Pinpoint the cell where the given text exists, returning its [x, y] midpoint coordinate. 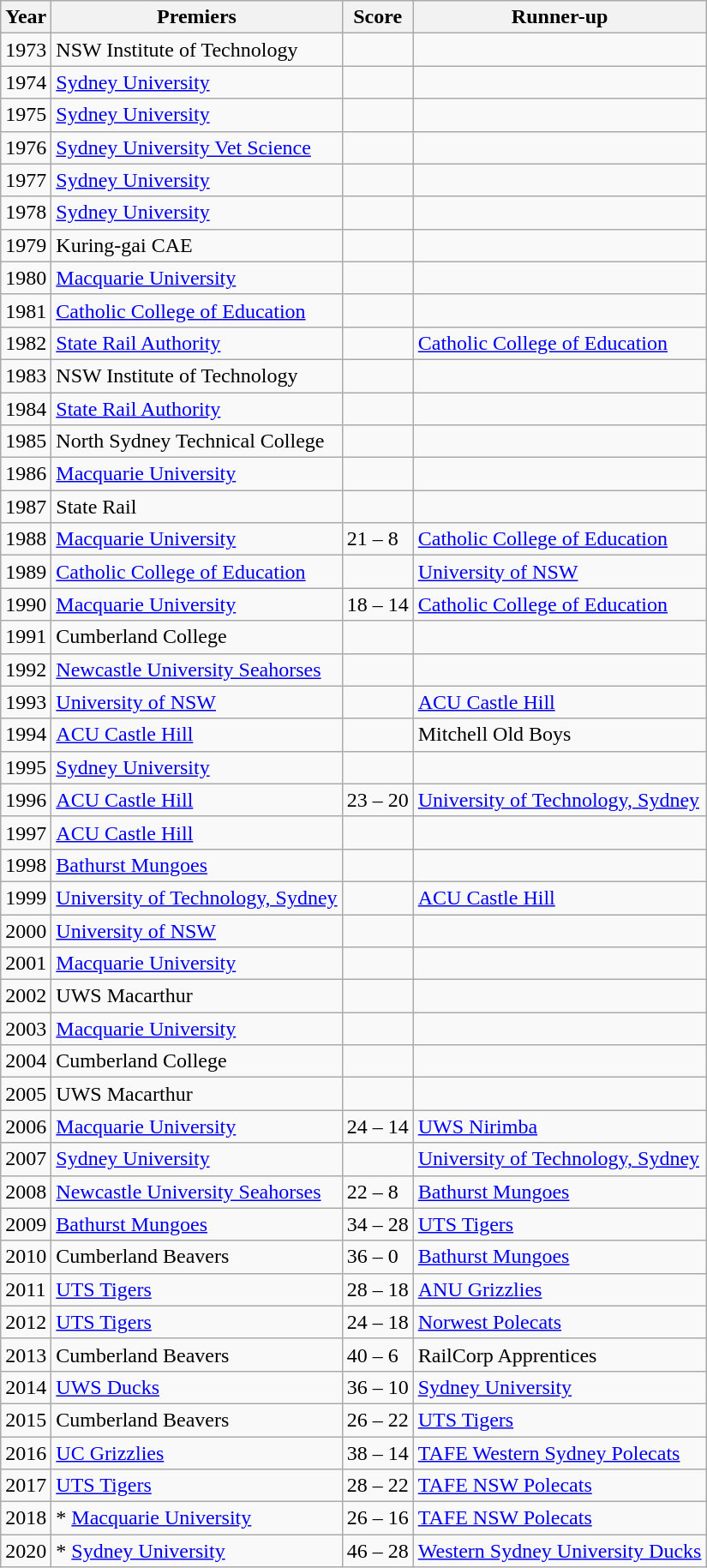
UC Grizzlies [197, 1453]
2005 [26, 1094]
2001 [26, 964]
2006 [26, 1126]
2015 [26, 1420]
State Rail [197, 507]
26 – 22 [377, 1420]
34 – 28 [377, 1224]
1986 [26, 474]
24 – 14 [377, 1126]
38 – 14 [377, 1453]
18 – 14 [377, 604]
UWS Nirimba [560, 1126]
1983 [26, 375]
2017 [26, 1486]
1973 [26, 50]
1984 [26, 409]
2007 [26, 1159]
* Sydney University [197, 1551]
1974 [26, 82]
2011 [26, 1289]
1985 [26, 442]
2008 [26, 1192]
1980 [26, 278]
1991 [26, 637]
1988 [26, 539]
RailCorp Apprentices [560, 1355]
Western Sydney University Ducks [560, 1551]
40 – 6 [377, 1355]
2012 [26, 1322]
ANU Grizzlies [560, 1289]
1997 [26, 832]
22 – 8 [377, 1192]
UWS Ducks [197, 1387]
2000 [26, 930]
2009 [26, 1224]
1995 [26, 767]
2002 [26, 996]
1979 [26, 245]
2004 [26, 1061]
1990 [26, 604]
36 – 0 [377, 1257]
2018 [26, 1518]
TAFE Western Sydney Polecats [560, 1453]
23 – 20 [377, 800]
2014 [26, 1387]
Year [26, 17]
* Macquarie University [197, 1518]
Score [377, 17]
1989 [26, 572]
2020 [26, 1551]
1992 [26, 670]
21 – 8 [377, 539]
26 – 16 [377, 1518]
2003 [26, 1029]
1999 [26, 898]
North Sydney Technical College [197, 442]
1976 [26, 147]
1987 [26, 507]
Kuring-gai CAE [197, 245]
1977 [26, 180]
46 – 28 [377, 1551]
Premiers [197, 17]
1981 [26, 310]
Sydney University Vet Science [197, 147]
Runner-up [560, 17]
1998 [26, 865]
1996 [26, 800]
1994 [26, 735]
1975 [26, 115]
28 – 18 [377, 1289]
1993 [26, 702]
Norwest Polecats [560, 1322]
Mitchell Old Boys [560, 735]
1978 [26, 213]
2016 [26, 1453]
2013 [26, 1355]
2010 [26, 1257]
24 – 18 [377, 1322]
1982 [26, 343]
28 – 22 [377, 1486]
36 – 10 [377, 1387]
